Determine the [X, Y] coordinate at the center of the cell enclosing the given text.  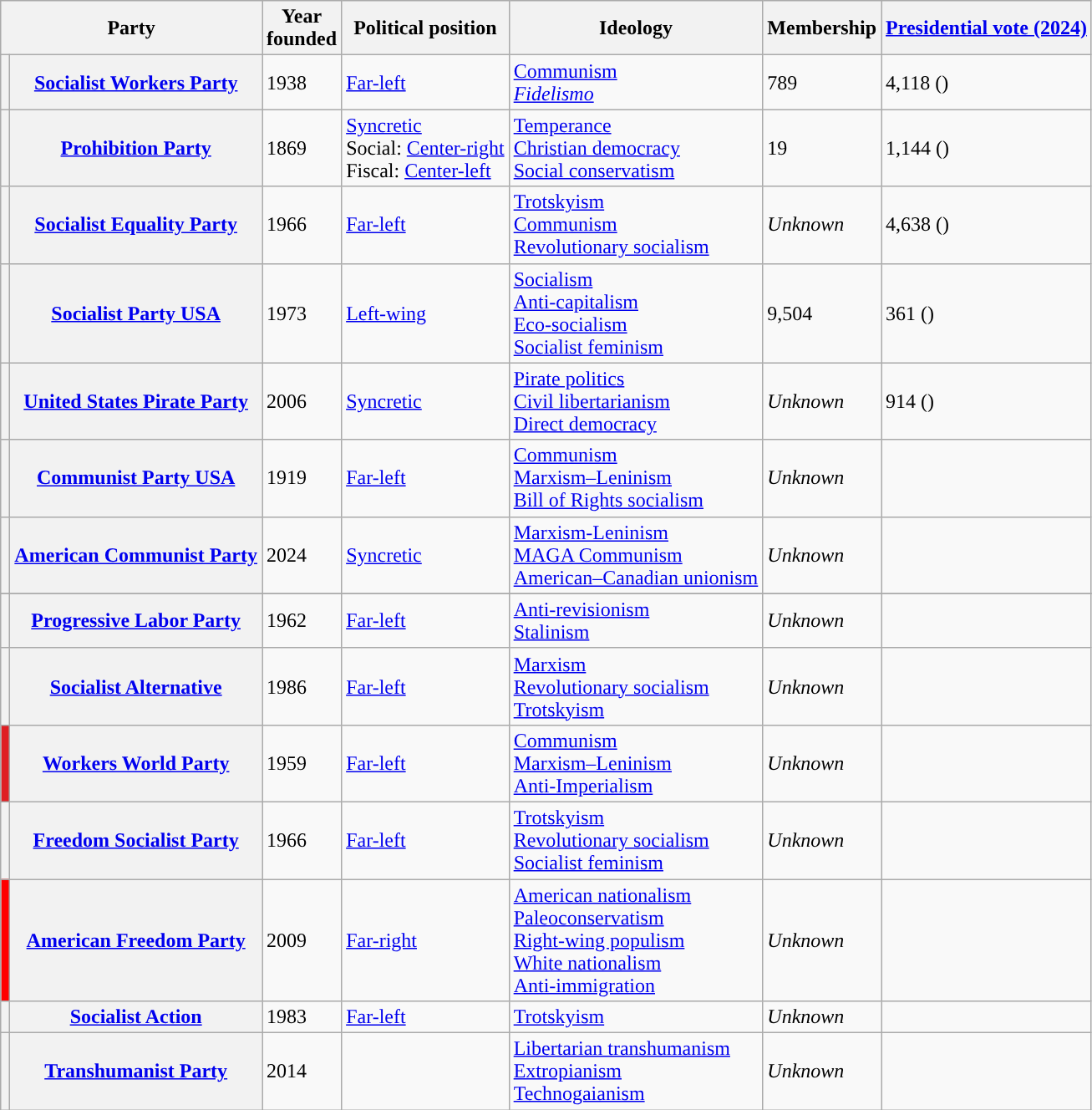
SocialismAnti-capitalismEco-socialismSocialist feminism [636, 313]
Prohibition Party [136, 148]
CommunismMarxism–LeninismAnti-Imperialism [636, 763]
Transhumanist Party [136, 1072]
TrotskyismCommunismRevolutionary socialism [636, 225]
Pirate politicsCivil libertarianismDirect democracy [636, 401]
Libertarian transhumanismExtropianismTechnogaianism [636, 1072]
361 () [987, 313]
Presidential vote (2024) [987, 28]
Political position [426, 28]
1919 [302, 478]
American nationalismPaleoconservatismRight-wing populismWhite nationalismAnti-immigration [636, 940]
Communist Party USA [136, 478]
Yearfounded [302, 28]
1869 [302, 148]
789 [822, 82]
Socialist Party USA [136, 313]
Marxism-LeninismMAGA CommunismAmerican–Canadian unionism [636, 555]
Socialist Workers Party [136, 82]
1938 [302, 82]
2014 [302, 1072]
1962 [302, 620]
American Freedom Party [136, 940]
Socialist Equality Party [136, 225]
TrotskyismRevolutionary socialismSocialist feminism [636, 840]
Far-right [426, 940]
1959 [302, 763]
2006 [302, 401]
Left-wing [426, 313]
2024 [302, 555]
19 [822, 148]
Ideology [636, 28]
MarxismRevolutionary socialismTrotskyism [636, 686]
1983 [302, 1017]
1,144 () [987, 148]
CommunismFidelismo [636, 82]
Progressive Labor Party [136, 620]
Trotskyism [636, 1017]
Membership [822, 28]
Socialist Alternative [136, 686]
CommunismMarxism–LeninismBill of Rights socialism [636, 478]
American Communist Party [136, 555]
4,118 () [987, 82]
Socialist Action [136, 1017]
9,504 [822, 313]
914 () [987, 401]
Freedom Socialist Party [136, 840]
4,638 () [987, 225]
SyncreticSocial: Center-rightFiscal: Center-left [426, 148]
2009 [302, 940]
1973 [302, 313]
1986 [302, 686]
Party [132, 28]
United States Pirate Party [136, 401]
Workers World Party [136, 763]
Anti-revisionismStalinism [636, 620]
TemperanceChristian democracySocial conservatism [636, 148]
